Capture the cell that displays the provided text and extract its (x, y) central coordinate. 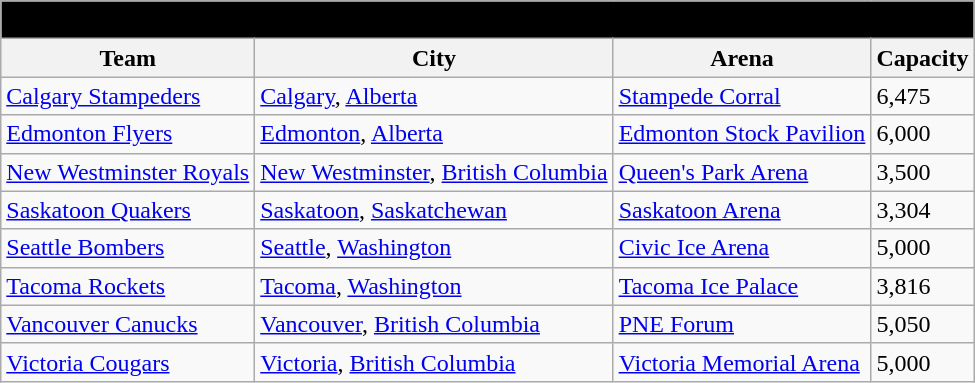
3,816 (922, 286)
Edmonton Flyers (128, 134)
Edmonton, Alberta (434, 134)
5,050 (922, 324)
Calgary, Alberta (434, 96)
3,304 (922, 210)
Capacity (922, 58)
Victoria Cougars (128, 362)
Victoria Memorial Arena (742, 362)
Team (128, 58)
Stampede Corral (742, 96)
Seattle, Washington (434, 248)
Tacoma, Washington (434, 286)
Victoria, British Columbia (434, 362)
Saskatoon Quakers (128, 210)
Arena (742, 58)
Tacoma Rockets (128, 286)
6,000 (922, 134)
Civic Ice Arena (742, 248)
Vancouver Canucks (128, 324)
Seattle Bombers (128, 248)
New Westminster, British Columbia (434, 172)
Queen's Park Arena (742, 172)
PNE Forum (742, 324)
6,475 (922, 96)
City (434, 58)
1952–53 Western Hockey League (488, 20)
Calgary Stampeders (128, 96)
Saskatoon, Saskatchewan (434, 210)
3,500 (922, 172)
Edmonton Stock Pavilion (742, 134)
Vancouver, British Columbia (434, 324)
Tacoma Ice Palace (742, 286)
New Westminster Royals (128, 172)
Saskatoon Arena (742, 210)
